Provide the (X, Y) coordinate of the cell's center where the given text is located.  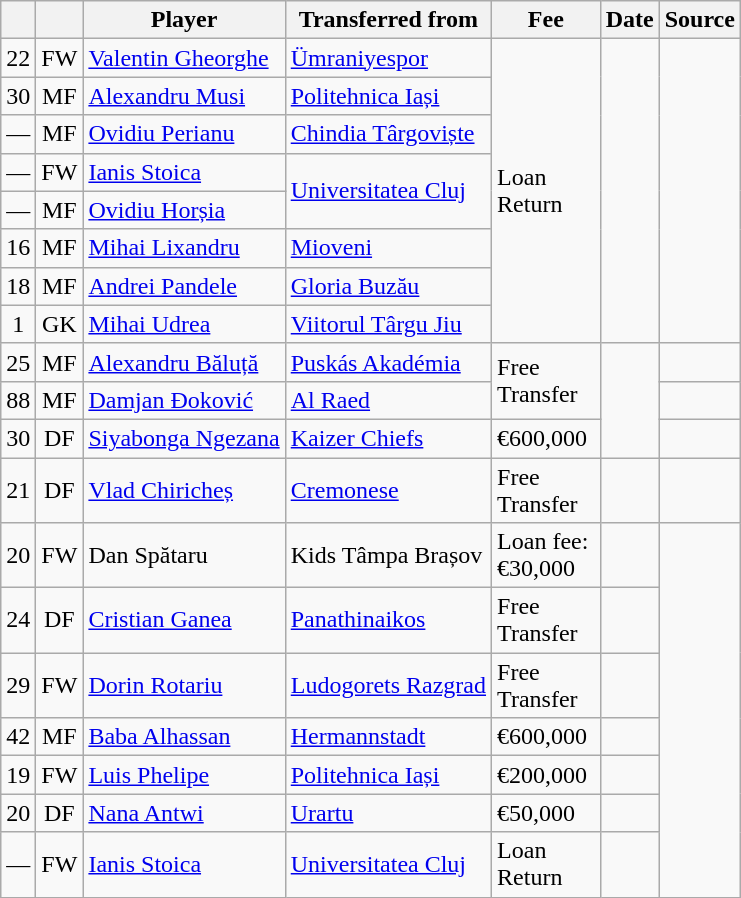
Ümraniyespor (388, 58)
Damjan Đoković (184, 400)
Baba Alhassan (184, 737)
25 (18, 362)
Mioveni (388, 248)
Player (184, 20)
Siyabonga Ngezana (184, 438)
24 (18, 620)
1 (18, 324)
Viitorul Târgu Jiu (388, 324)
Kaizer Chiefs (388, 438)
GK (60, 324)
Ovidiu Perianu (184, 134)
Loan fee: €30,000 (546, 556)
Gloria Buzău (388, 286)
Dan Spătaru (184, 556)
Hermannstadt (388, 737)
88 (18, 400)
Source (700, 20)
Date (630, 20)
Kids Tâmpa Brașov (388, 556)
Cristian Ganea (184, 620)
Dorin Rotariu (184, 686)
Luis Phelipe (184, 775)
Ludogorets Razgrad (388, 686)
42 (18, 737)
Valentin Gheorghe (184, 58)
Chindia Târgoviște (388, 134)
Alexandru Musi (184, 96)
16 (18, 248)
Cremonese (388, 490)
Panathinaikos (388, 620)
Vlad Chiricheș (184, 490)
Transferred from (388, 20)
Nana Antwi (184, 813)
Alexandru Băluță (184, 362)
18 (18, 286)
Fee (546, 20)
22 (18, 58)
19 (18, 775)
Puskás Akadémia (388, 362)
21 (18, 490)
€200,000 (546, 775)
Al Raed (388, 400)
Mihai Udrea (184, 324)
Urartu (388, 813)
€50,000 (546, 813)
Ovidiu Horșia (184, 210)
29 (18, 686)
Mihai Lixandru (184, 248)
Andrei Pandele (184, 286)
